Scan for the cell matching the given text and deliver its (X, Y) coordinate at center. 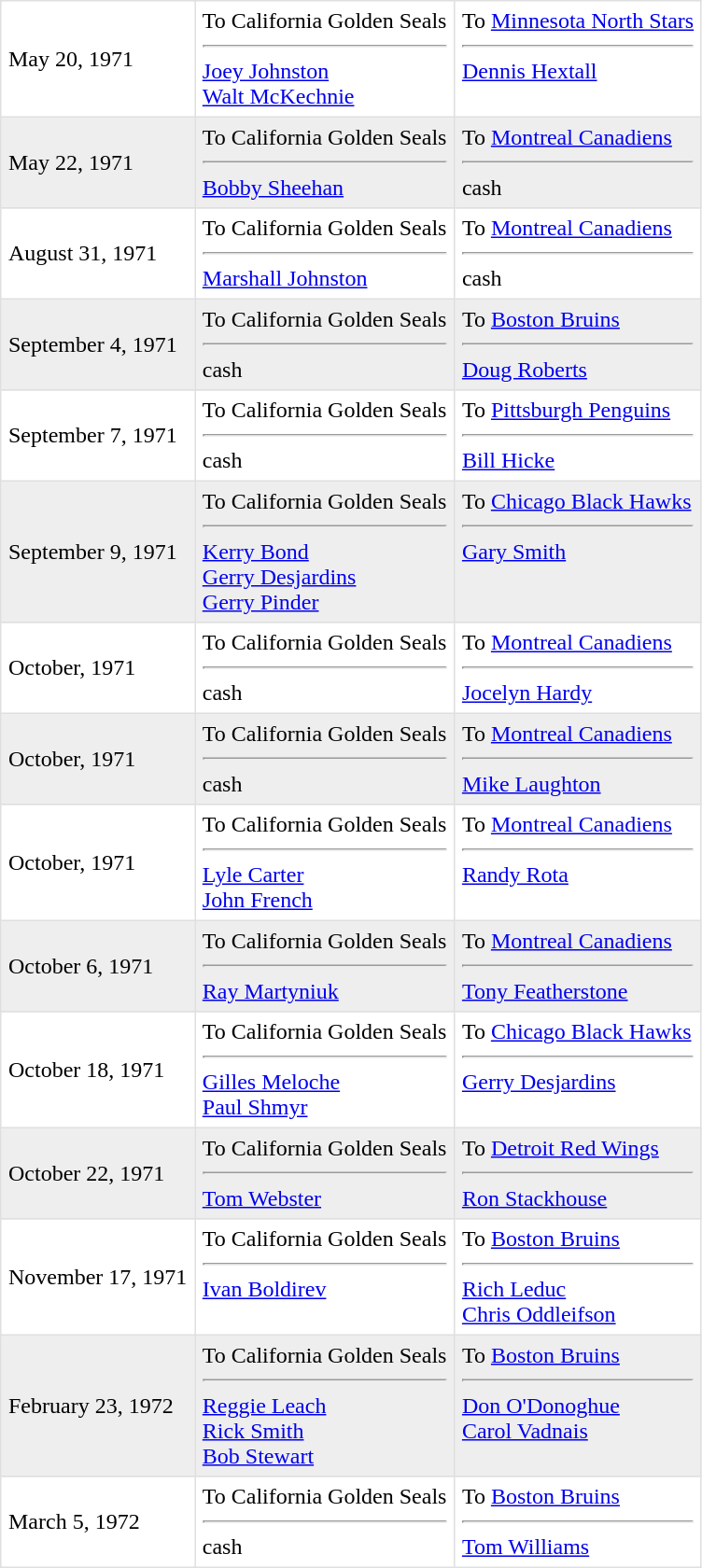
May 22, 1971 (98, 162)
May 20, 1971 (98, 59)
October 22, 1971 (98, 1173)
To Minnesota North Stars Dennis Hextall (579, 59)
September 4, 1971 (98, 344)
September 7, 1971 (98, 436)
To Montreal Canadiens Mike Laughton (579, 759)
To California Golden Seals Ray Martyniuk (325, 966)
To California Golden Seals Lyle CarterJohn French (325, 862)
To California Golden Seals Gilles MelochePaul Shmyr (325, 1070)
To Boston Bruins Rich LeducChris Oddleifson (579, 1277)
To California Golden Seals Ivan Boldirev (325, 1277)
To Montreal Canadiens Jocelyn Hardy (579, 668)
To California Golden Seals Marshall Johnston (325, 254)
To Montreal Canadiens Tony Featherstone (579, 966)
To California Golden Seals Tom Webster (325, 1173)
To Montreal Canadiens Randy Rota (579, 862)
To Chicago Black Hawks Gary Smith (579, 552)
To Boston Bruins Don O'DonoghueCarol Vadnais (579, 1406)
November 17, 1971 (98, 1277)
To Boston Bruins Doug Roberts (579, 344)
To California Golden Seals Bobby Sheehan (325, 162)
August 31, 1971 (98, 254)
To California Golden Seals Reggie LeachRick SmithBob Stewart (325, 1406)
To Detroit Red Wings Ron Stackhouse (579, 1173)
To Pittsburgh Penguins Bill Hicke (579, 436)
February 23, 1972 (98, 1406)
To Boston Bruins Tom Williams (579, 1522)
To Chicago Black Hawks Gerry Desjardins (579, 1070)
To California Golden Seals Joey JohnstonWalt McKechnie (325, 59)
March 5, 1972 (98, 1522)
September 9, 1971 (98, 552)
October 6, 1971 (98, 966)
October 18, 1971 (98, 1070)
To California Golden Seals Kerry BondGerry DesjardinsGerry Pinder (325, 552)
